For the text-containing cell, return its midpoint in [X, Y] coordinate format. 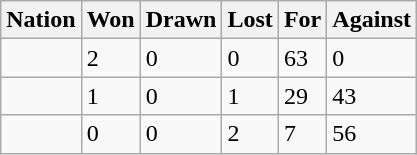
Won [110, 20]
43 [372, 96]
63 [302, 58]
Lost [250, 20]
Nation [41, 20]
29 [302, 96]
7 [302, 134]
For [302, 20]
Drawn [181, 20]
Against [372, 20]
56 [372, 134]
